Search for the cell housing the specified text and yield its [x, y] center coordinate. 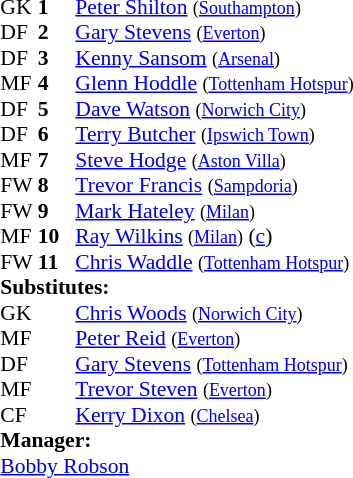
Kenny Sansom (Arsenal) [214, 58]
Peter Reid (Everton) [214, 339]
6 [57, 135]
3 [57, 58]
8 [57, 185]
Trevor Francis (Sampdoria) [214, 185]
9 [57, 211]
Gary Stevens (Tottenham Hotspur) [214, 364]
7 [57, 160]
11 [57, 262]
Mark Hateley (Milan) [214, 211]
5 [57, 109]
Chris Waddle (Tottenham Hotspur) [214, 262]
4 [57, 83]
10 [57, 237]
CF [19, 415]
Glenn Hoddle (Tottenham Hotspur) [214, 83]
Trevor Steven (Everton) [214, 389]
Terry Butcher (Ipswich Town) [214, 135]
Kerry Dixon (Chelsea) [214, 415]
2 [57, 33]
Chris Woods (Norwich City) [214, 313]
Steve Hodge (Aston Villa) [214, 160]
Gary Stevens (Everton) [214, 33]
Manager: [176, 441]
Ray Wilkins (Milan) (c) [214, 237]
Dave Watson (Norwich City) [214, 109]
Substitutes: [176, 287]
GK [19, 313]
